Identify which cell holds the provided text, then report its (x, y) central coordinate. 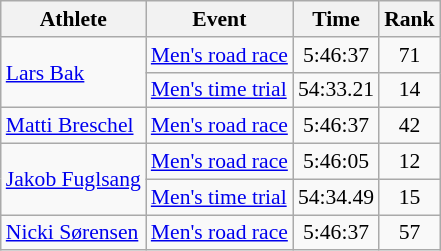
54:34.49 (336, 197)
Jakob Fuglsang (74, 180)
15 (410, 197)
71 (410, 55)
Lars Bak (74, 72)
42 (410, 126)
12 (410, 162)
Matti Breschel (74, 126)
54:33.21 (336, 90)
Athlete (74, 19)
57 (410, 233)
Event (220, 19)
14 (410, 90)
5:46:05 (336, 162)
Rank (410, 19)
Time (336, 19)
Nicki Sørensen (74, 233)
